Find where the given text appears and provide that cell's center as (x, y) coordinate. 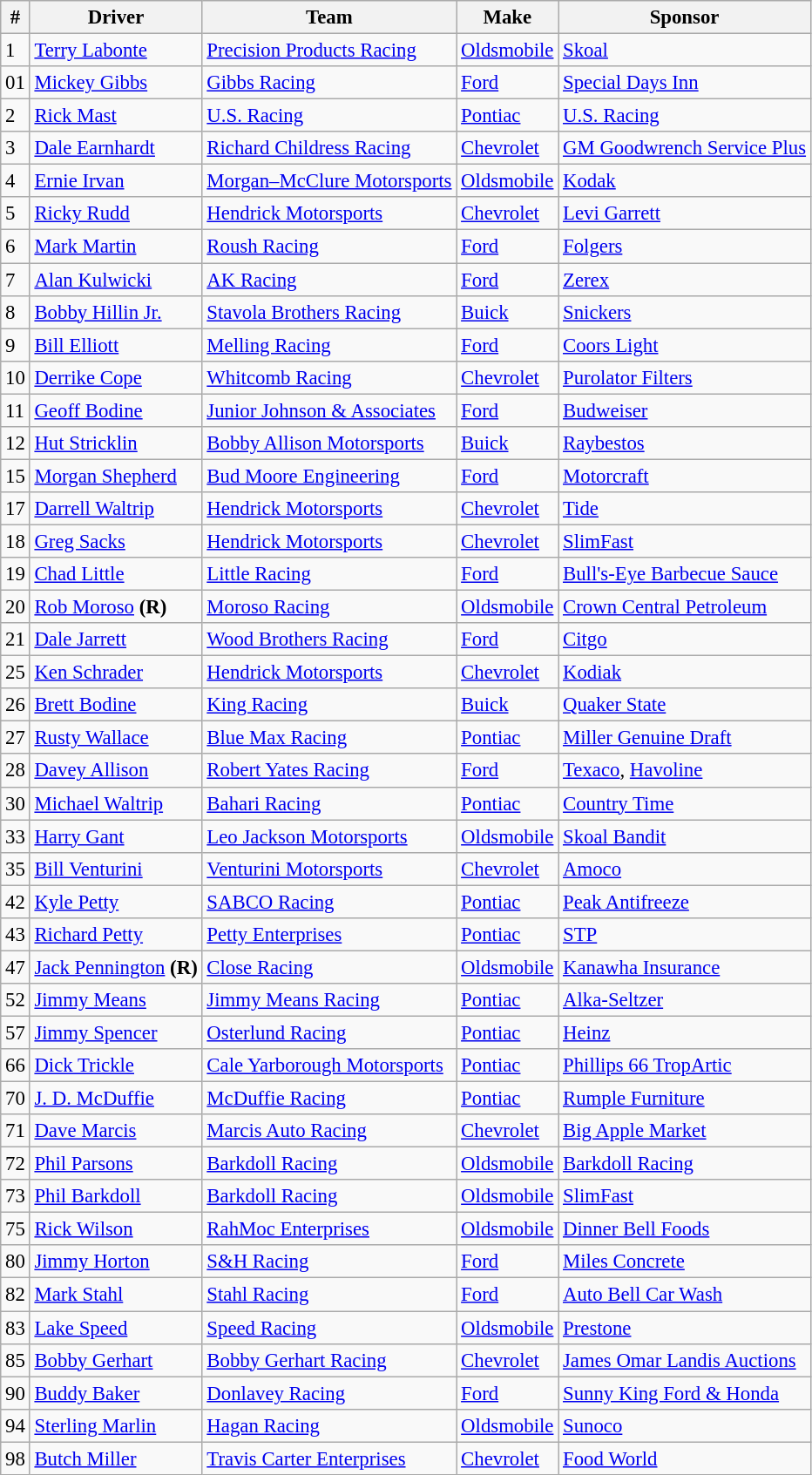
19 (16, 574)
Crown Central Petroleum (685, 607)
Gibbs Racing (329, 83)
Marcis Auto Racing (329, 1131)
Peak Antifreeze (685, 902)
Big Apple Market (685, 1131)
SABCO Racing (329, 902)
Snickers (685, 312)
Zerex (685, 280)
Ken Schrader (116, 673)
Sunny King Ford & Honda (685, 1393)
Donlavey Racing (329, 1393)
Ernie Irvan (116, 181)
Bobby Gerhart Racing (329, 1360)
Mark Stahl (116, 1295)
Whitcomb Racing (329, 377)
Rick Mast (116, 116)
Jimmy Means (116, 1000)
Rumple Furniture (685, 1099)
Tide (685, 509)
RahMoc Enterprises (329, 1229)
52 (16, 1000)
STP (685, 935)
Phil Barkdoll (116, 1196)
3 (16, 148)
Alka-Seltzer (685, 1000)
12 (16, 443)
Travis Carter Enterprises (329, 1458)
75 (16, 1229)
Bill Elliott (116, 345)
11 (16, 410)
Roush Racing (329, 247)
80 (16, 1262)
35 (16, 869)
15 (16, 476)
Brett Bodine (116, 705)
Close Racing (329, 967)
Dave Marcis (116, 1131)
Dinner Bell Foods (685, 1229)
Budweiser (685, 410)
Bahari Racing (329, 803)
Venturini Motorsports (329, 869)
7 (16, 280)
Jimmy Means Racing (329, 1000)
Jimmy Horton (116, 1262)
Country Time (685, 803)
James Omar Landis Auctions (685, 1360)
28 (16, 771)
Quaker State (685, 705)
Bobby Hillin Jr. (116, 312)
94 (16, 1425)
4 (16, 181)
Sunoco (685, 1425)
Kodak (685, 181)
47 (16, 967)
Amoco (685, 869)
71 (16, 1131)
Robert Yates Racing (329, 771)
73 (16, 1196)
Butch Miller (116, 1458)
Raybestos (685, 443)
17 (16, 509)
Mark Martin (116, 247)
83 (16, 1328)
GM Goodwrench Service Plus (685, 148)
Dick Trickle (116, 1066)
Bud Moore Engineering (329, 476)
Rusty Wallace (116, 738)
Purolator Filters (685, 377)
Miles Concrete (685, 1262)
Darrell Waltrip (116, 509)
Kodiak (685, 673)
Jimmy Spencer (116, 1032)
Geoff Bodine (116, 410)
20 (16, 607)
Alan Kulwicki (116, 280)
72 (16, 1164)
McDuffie Racing (329, 1099)
10 (16, 377)
Phil Parsons (116, 1164)
98 (16, 1458)
Bobby Gerhart (116, 1360)
85 (16, 1360)
Cale Yarborough Motorsports (329, 1066)
Hagan Racing (329, 1425)
Motorcraft (685, 476)
Auto Bell Car Wash (685, 1295)
9 (16, 345)
Stavola Brothers Racing (329, 312)
Citgo (685, 639)
21 (16, 639)
Rick Wilson (116, 1229)
33 (16, 836)
70 (16, 1099)
Sponsor (685, 17)
Little Racing (329, 574)
Heinz (685, 1032)
Junior Johnson & Associates (329, 410)
6 (16, 247)
# (16, 17)
Petty Enterprises (329, 935)
King Racing (329, 705)
8 (16, 312)
43 (16, 935)
Rob Moroso (R) (116, 607)
Precision Products Racing (329, 51)
30 (16, 803)
Richard Childress Racing (329, 148)
Sterling Marlin (116, 1425)
Wood Brothers Racing (329, 639)
Team (329, 17)
Ricky Rudd (116, 213)
Davey Allison (116, 771)
42 (16, 902)
Bill Venturini (116, 869)
Texaco, Havoline (685, 771)
Terry Labonte (116, 51)
Prestone (685, 1328)
01 (16, 83)
Hut Stricklin (116, 443)
AK Racing (329, 280)
Richard Petty (116, 935)
66 (16, 1066)
Make (507, 17)
Osterlund Racing (329, 1032)
90 (16, 1393)
Stahl Racing (329, 1295)
Leo Jackson Motorsports (329, 836)
Skoal (685, 51)
Special Days Inn (685, 83)
Kanawha Insurance (685, 967)
27 (16, 738)
Folgers (685, 247)
18 (16, 541)
Dale Jarrett (116, 639)
Morgan Shepherd (116, 476)
Buddy Baker (116, 1393)
2 (16, 116)
Chad Little (116, 574)
Speed Racing (329, 1328)
82 (16, 1295)
25 (16, 673)
S&H Racing (329, 1262)
1 (16, 51)
Phillips 66 TropArtic (685, 1066)
Lake Speed (116, 1328)
Harry Gant (116, 836)
Kyle Petty (116, 902)
Moroso Racing (329, 607)
Michael Waltrip (116, 803)
Food World (685, 1458)
Morgan–McClure Motorsports (329, 181)
J. D. McDuffie (116, 1099)
Greg Sacks (116, 541)
Dale Earnhardt (116, 148)
Bobby Allison Motorsports (329, 443)
Mickey Gibbs (116, 83)
Bull's-Eye Barbecue Sauce (685, 574)
Derrike Cope (116, 377)
Levi Garrett (685, 213)
Driver (116, 17)
Blue Max Racing (329, 738)
Melling Racing (329, 345)
26 (16, 705)
Jack Pennington (R) (116, 967)
5 (16, 213)
Coors Light (685, 345)
Miller Genuine Draft (685, 738)
Skoal Bandit (685, 836)
57 (16, 1032)
